Return the (X, Y) coordinate for the center point of the cell that contains the specified text.  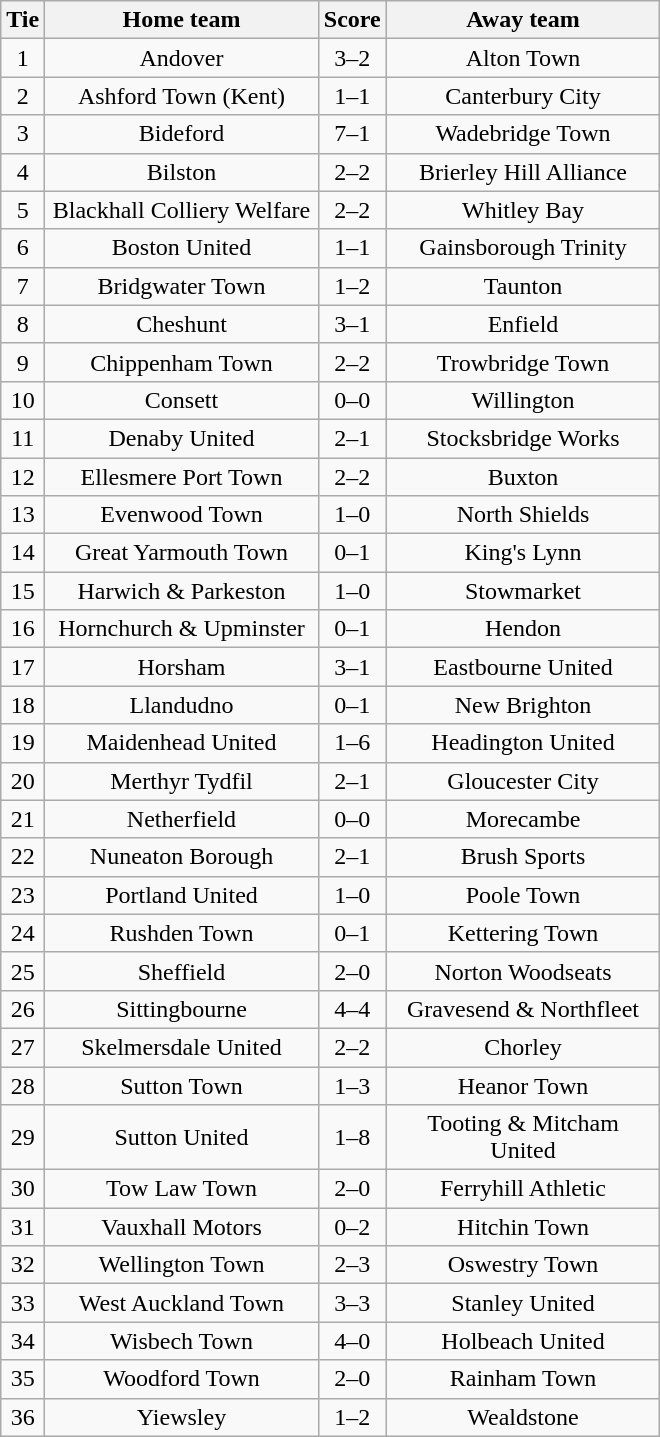
Kettering Town (523, 933)
Yiewsley (182, 1417)
Sutton Town (182, 1085)
Score (352, 20)
Bideford (182, 134)
Canterbury City (523, 96)
Blackhall Colliery Welfare (182, 210)
King's Lynn (523, 553)
Hitchin Town (523, 1227)
6 (23, 248)
7 (23, 286)
3–3 (352, 1303)
Trowbridge Town (523, 362)
Headington United (523, 743)
Gravesend & Northfleet (523, 1009)
8 (23, 324)
Rainham Town (523, 1379)
Brush Sports (523, 857)
11 (23, 438)
17 (23, 667)
0–2 (352, 1227)
Wealdstone (523, 1417)
New Brighton (523, 705)
1–3 (352, 1085)
Enfield (523, 324)
Stocksbridge Works (523, 438)
Woodford Town (182, 1379)
Whitley Bay (523, 210)
20 (23, 781)
4–0 (352, 1341)
Denaby United (182, 438)
3–2 (352, 58)
Wadebridge Town (523, 134)
29 (23, 1138)
15 (23, 591)
16 (23, 629)
Poole Town (523, 895)
33 (23, 1303)
Sheffield (182, 971)
Maidenhead United (182, 743)
4 (23, 172)
Willington (523, 400)
Norton Woodseats (523, 971)
Sutton United (182, 1138)
Tow Law Town (182, 1189)
10 (23, 400)
Netherfield (182, 819)
Home team (182, 20)
Morecambe (523, 819)
Chorley (523, 1047)
Consett (182, 400)
Vauxhall Motors (182, 1227)
Great Yarmouth Town (182, 553)
13 (23, 515)
Bridgwater Town (182, 286)
35 (23, 1379)
22 (23, 857)
Ashford Town (Kent) (182, 96)
Llandudno (182, 705)
1–6 (352, 743)
Portland United (182, 895)
Chippenham Town (182, 362)
Holbeach United (523, 1341)
34 (23, 1341)
30 (23, 1189)
24 (23, 933)
Ellesmere Port Town (182, 477)
Tooting & Mitcham United (523, 1138)
Eastbourne United (523, 667)
Hornchurch & Upminster (182, 629)
5 (23, 210)
19 (23, 743)
Taunton (523, 286)
Andover (182, 58)
Sittingbourne (182, 1009)
3 (23, 134)
Bilston (182, 172)
Hendon (523, 629)
Evenwood Town (182, 515)
14 (23, 553)
Tie (23, 20)
North Shields (523, 515)
26 (23, 1009)
36 (23, 1417)
Boston United (182, 248)
Alton Town (523, 58)
27 (23, 1047)
2 (23, 96)
Merthyr Tydfil (182, 781)
25 (23, 971)
Cheshunt (182, 324)
7–1 (352, 134)
Wisbech Town (182, 1341)
Heanor Town (523, 1085)
Skelmersdale United (182, 1047)
Stanley United (523, 1303)
23 (23, 895)
Buxton (523, 477)
Brierley Hill Alliance (523, 172)
1–8 (352, 1138)
Stowmarket (523, 591)
Ferryhill Athletic (523, 1189)
Away team (523, 20)
Wellington Town (182, 1265)
Gainsborough Trinity (523, 248)
9 (23, 362)
West Auckland Town (182, 1303)
4–4 (352, 1009)
1 (23, 58)
21 (23, 819)
28 (23, 1085)
Harwich & Parkeston (182, 591)
Gloucester City (523, 781)
12 (23, 477)
32 (23, 1265)
Oswestry Town (523, 1265)
Rushden Town (182, 933)
18 (23, 705)
2–3 (352, 1265)
Horsham (182, 667)
Nuneaton Borough (182, 857)
31 (23, 1227)
